From the cell containing the given text, extract its center point as [x, y] coordinate. 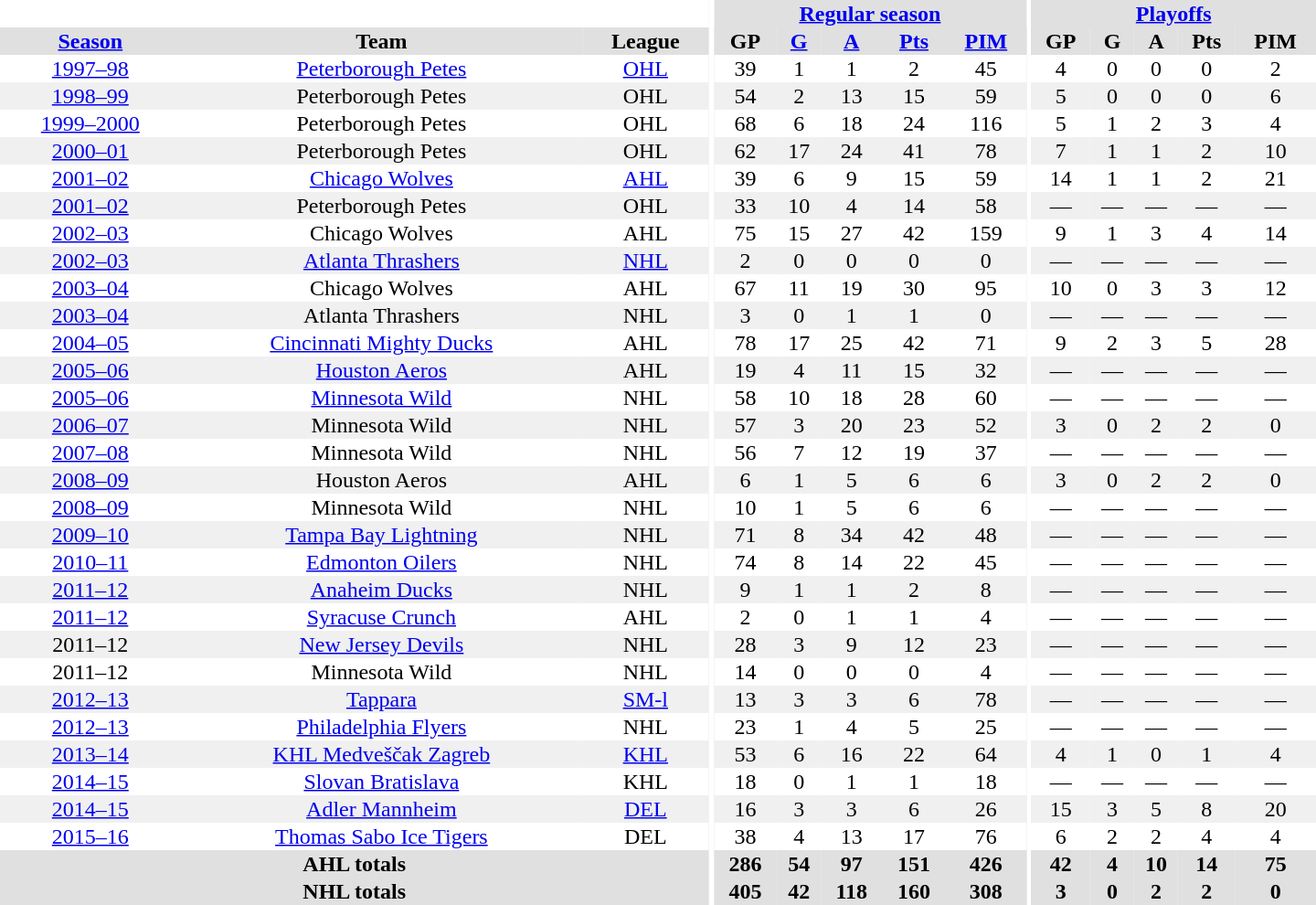
AHL totals [355, 864]
1997–98 [90, 69]
57 [746, 425]
Adler Mannheim [382, 809]
Thomas Sabo Ice Tigers [382, 836]
67 [746, 288]
53 [746, 754]
56 [746, 452]
Philadelphia Flyers [382, 727]
33 [746, 206]
74 [746, 562]
1998–99 [90, 96]
48 [986, 535]
76 [986, 836]
116 [986, 123]
1999–2000 [90, 123]
2015–16 [90, 836]
NHL totals [355, 891]
27 [852, 233]
41 [914, 151]
32 [986, 370]
60 [986, 398]
151 [914, 864]
62 [746, 151]
KHL Medveščak Zagreb [382, 754]
30 [914, 288]
Team [382, 41]
Tampa Bay Lightning [382, 535]
Syracuse Crunch [382, 617]
308 [986, 891]
64 [986, 754]
Regular season [870, 14]
37 [986, 452]
Playoffs [1173, 14]
95 [986, 288]
34 [852, 535]
159 [986, 233]
2009–10 [90, 535]
SM-l [645, 699]
Cincinnati Mighty Ducks [382, 343]
2007–08 [90, 452]
2013–14 [90, 754]
Tappara [382, 699]
21 [1276, 178]
2000–01 [90, 151]
38 [746, 836]
Anaheim Ducks [382, 590]
Edmonton Oilers [382, 562]
26 [986, 809]
405 [746, 891]
2006–07 [90, 425]
League [645, 41]
68 [746, 123]
Season [90, 41]
286 [746, 864]
97 [852, 864]
426 [986, 864]
New Jersey Devils [382, 644]
118 [852, 891]
52 [986, 425]
2004–05 [90, 343]
2010–11 [90, 562]
160 [914, 891]
Slovan Bratislava [382, 782]
